Pinpoint the cell where the given text exists, returning its [x, y] midpoint coordinate. 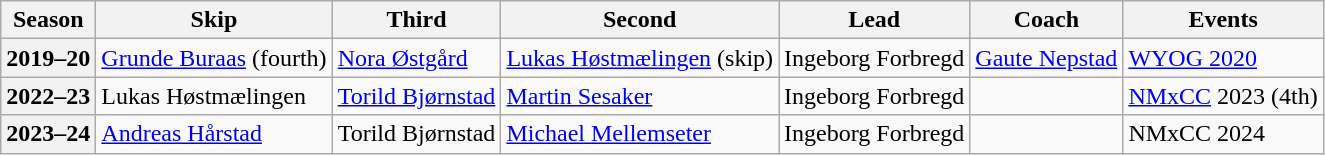
NMxCC 2024 [1223, 134]
Events [1223, 20]
Skip [214, 20]
Nora Østgård [416, 58]
NMxCC 2023 (4th) [1223, 96]
Martin Sesaker [640, 96]
Third [416, 20]
Lukas Høstmælingen [214, 96]
2019–20 [48, 58]
Grunde Buraas (fourth) [214, 58]
Season [48, 20]
WYOG 2020 [1223, 58]
Lead [874, 20]
2022–23 [48, 96]
Gaute Nepstad [1046, 58]
Michael Mellemseter [640, 134]
Coach [1046, 20]
Second [640, 20]
Andreas Hårstad [214, 134]
2023–24 [48, 134]
Lukas Høstmælingen (skip) [640, 58]
